Pinpoint the cell where the given text exists, returning its (x, y) midpoint coordinate. 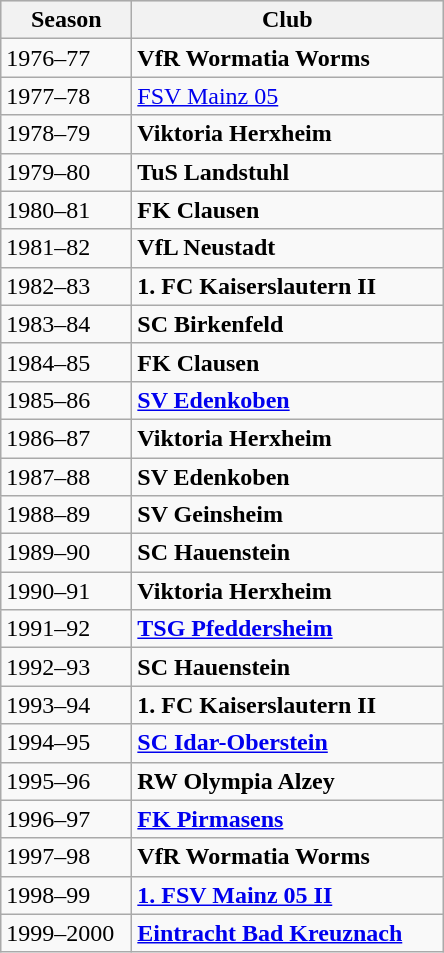
1980–81 (66, 210)
SV Geinsheim (288, 515)
RW Olympia Alzey (288, 781)
1979–80 (66, 172)
SC Birkenfeld (288, 324)
Season (66, 20)
1. FSV Mainz 05 II (288, 895)
1996–97 (66, 819)
TuS Landstuhl (288, 172)
FSV Mainz 05 (288, 96)
1999–2000 (66, 933)
1998–99 (66, 895)
1986–87 (66, 438)
1978–79 (66, 134)
1990–91 (66, 591)
1989–90 (66, 553)
1976–77 (66, 58)
TSG Pfeddersheim (288, 629)
Club (288, 20)
1987–88 (66, 477)
1995–96 (66, 781)
1983–84 (66, 324)
FK Pirmasens (288, 819)
1997–98 (66, 857)
1993–94 (66, 705)
1982–83 (66, 286)
1985–86 (66, 400)
1977–78 (66, 96)
VfL Neustadt (288, 248)
1984–85 (66, 362)
SC Idar-Oberstein (288, 743)
1981–82 (66, 248)
1994–95 (66, 743)
1991–92 (66, 629)
Eintracht Bad Kreuznach (288, 933)
1992–93 (66, 667)
1988–89 (66, 515)
